Search for the cell housing the specified text and yield its (X, Y) center coordinate. 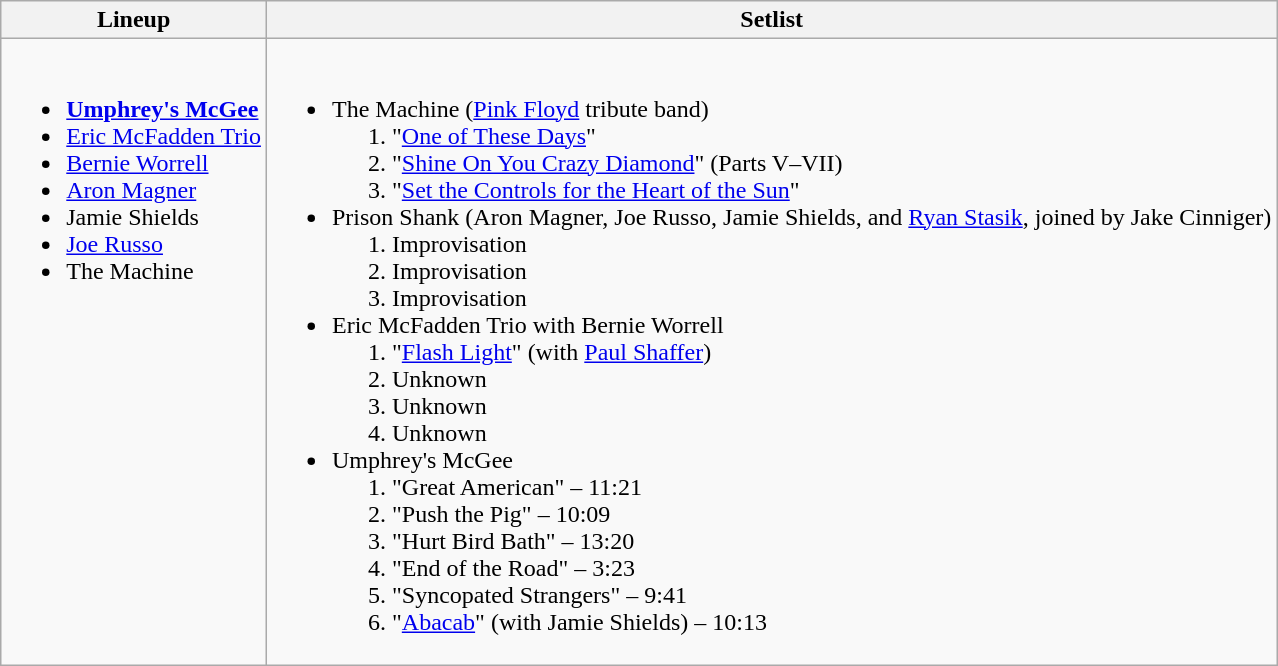
Setlist (771, 20)
Umphrey's McGeeEric McFadden TrioBernie WorrellAron MagnerJamie ShieldsJoe RussoThe Machine (134, 352)
Lineup (134, 20)
